Identify which cell holds the provided text, then report its (x, y) central coordinate. 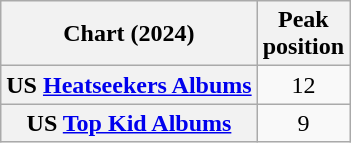
12 (303, 85)
Chart (2024) (129, 34)
Peakposition (303, 34)
US Top Kid Albums (129, 123)
US Heatseekers Albums (129, 85)
9 (303, 123)
